Find where the given text appears and provide that cell's center as [X, Y] coordinate. 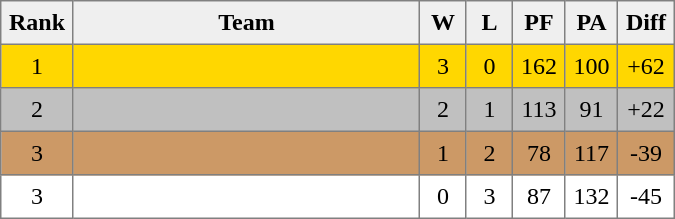
L [489, 23]
Rank [38, 23]
Diff [646, 23]
78 [539, 153]
91 [591, 110]
PF [539, 23]
117 [591, 153]
113 [539, 110]
W [443, 23]
-39 [646, 153]
+62 [646, 66]
+22 [646, 110]
132 [591, 197]
162 [539, 66]
87 [539, 197]
100 [591, 66]
PA [591, 23]
-45 [646, 197]
Team [246, 23]
